Identify which cell holds the provided text, then report its [X, Y] central coordinate. 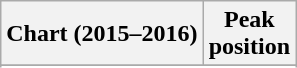
Peak position [249, 34]
Chart (2015–2016) [102, 34]
